Output the [x, y] coordinate of the center of the cell containing the given text.  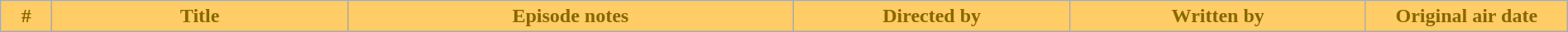
Title [200, 16]
Original air date [1466, 16]
Written by [1217, 16]
Directed by [931, 16]
# [26, 16]
Episode notes [571, 16]
